From the cell containing the given text, extract its center point as [x, y] coordinate. 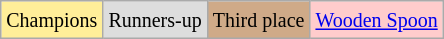
Wooden Spoon [376, 20]
Third place [258, 20]
Champions [52, 20]
Runners-up [155, 20]
